Determine the [X, Y] coordinate at the center of the cell enclosing the given text.  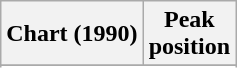
Peakposition [189, 34]
Chart (1990) [72, 34]
